Determine the (X, Y) coordinate at the center of the cell enclosing the given text.  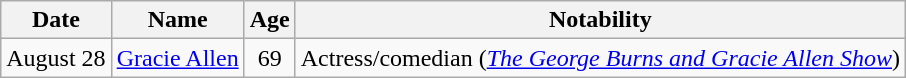
August 28 (56, 58)
Notability (600, 20)
Name (178, 20)
Date (56, 20)
69 (270, 58)
Actress/comedian (The George Burns and Gracie Allen Show) (600, 58)
Age (270, 20)
Gracie Allen (178, 58)
